Pinpoint the cell where the given text exists, returning its (X, Y) midpoint coordinate. 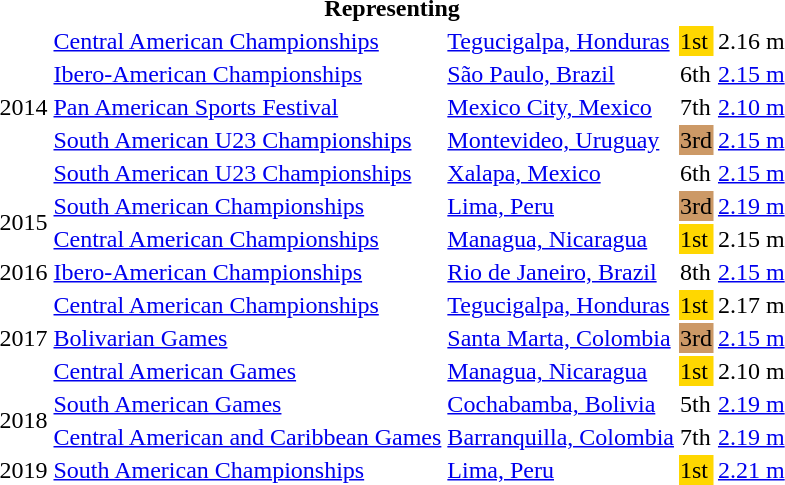
Rio de Janeiro, Brazil (561, 272)
São Paulo, Brazil (561, 74)
South American Games (248, 404)
8th (696, 272)
Central American and Caribbean Games (248, 437)
Xalapa, Mexico (561, 173)
Cochabamba, Bolivia (561, 404)
Central American Games (248, 371)
Pan American Sports Festival (248, 107)
Montevideo, Uruguay (561, 140)
Mexico City, Mexico (561, 107)
Barranquilla, Colombia (561, 437)
Santa Marta, Colombia (561, 338)
Bolivarian Games (248, 338)
5th (696, 404)
